Search for the cell housing the specified text and yield its [x, y] center coordinate. 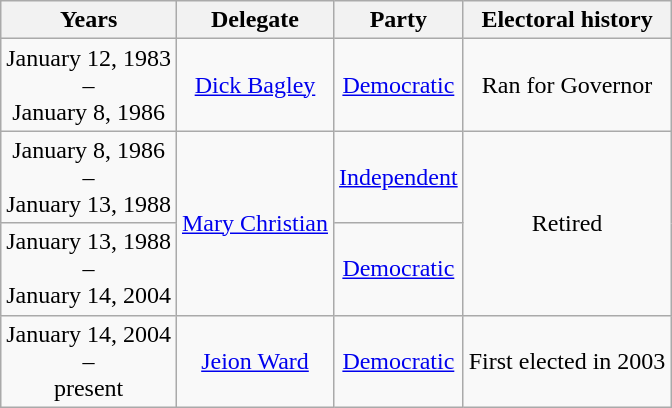
Independent [399, 177]
Dick Bagley [254, 85]
January 8, 1986–January 13, 1988 [89, 177]
Retired [567, 223]
Ran for Governor [567, 85]
Electoral history [567, 20]
Mary Christian [254, 223]
Party [399, 20]
Years [89, 20]
January 12, 1983–January 8, 1986 [89, 85]
First elected in 2003 [567, 361]
Jeion Ward [254, 361]
January 13, 1988–January 14, 2004 [89, 269]
Delegate [254, 20]
January 14, 2004–present [89, 361]
